Determine the (x, y) coordinate at the center of the cell enclosing the given text.  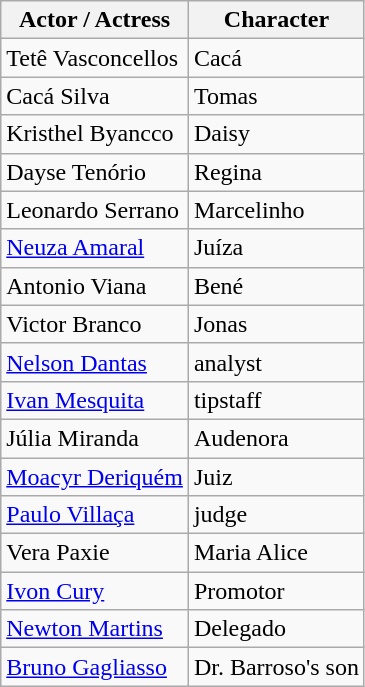
Victor Branco (95, 324)
Juiz (276, 477)
Dayse Tenório (95, 172)
Cacá (276, 58)
Moacyr Deriquém (95, 477)
Daisy (276, 134)
Jonas (276, 324)
judge (276, 515)
Leonardo Serrano (95, 210)
Ivan Mesquita (95, 400)
Júlia Miranda (95, 438)
Cacá Silva (95, 96)
Promotor (276, 591)
tipstaff (276, 400)
Newton Martins (95, 629)
Bruno Gagliasso (95, 667)
Character (276, 20)
Kristhel Byancco (95, 134)
Juíza (276, 248)
Vera Paxie (95, 553)
Delegado (276, 629)
Maria Alice (276, 553)
Bené (276, 286)
Neuza Amaral (95, 248)
Antonio Viana (95, 286)
Ivon Cury (95, 591)
Nelson Dantas (95, 362)
Paulo Villaça (95, 515)
Actor / Actress (95, 20)
Dr. Barroso's son (276, 667)
Marcelinho (276, 210)
Tomas (276, 96)
Audenora (276, 438)
Regina (276, 172)
Tetê Vasconcellos (95, 58)
analyst (276, 362)
